Extract the [X, Y] coordinate from the center of the cell holding the provided text.  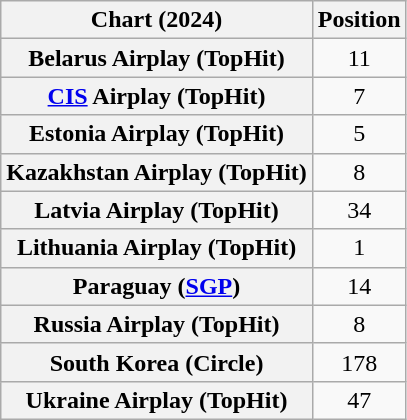
7 [359, 96]
Latvia Airplay (TopHit) [157, 210]
CIS Airplay (TopHit) [157, 96]
11 [359, 58]
Ukraine Airplay (TopHit) [157, 400]
47 [359, 400]
34 [359, 210]
Chart (2024) [157, 20]
14 [359, 286]
1 [359, 248]
Kazakhstan Airplay (TopHit) [157, 172]
Paraguay (SGP) [157, 286]
Russia Airplay (TopHit) [157, 324]
Belarus Airplay (TopHit) [157, 58]
South Korea (Circle) [157, 362]
Estonia Airplay (TopHit) [157, 134]
Position [359, 20]
5 [359, 134]
178 [359, 362]
Lithuania Airplay (TopHit) [157, 248]
